Scan for the cell matching the given text and deliver its (x, y) coordinate at center. 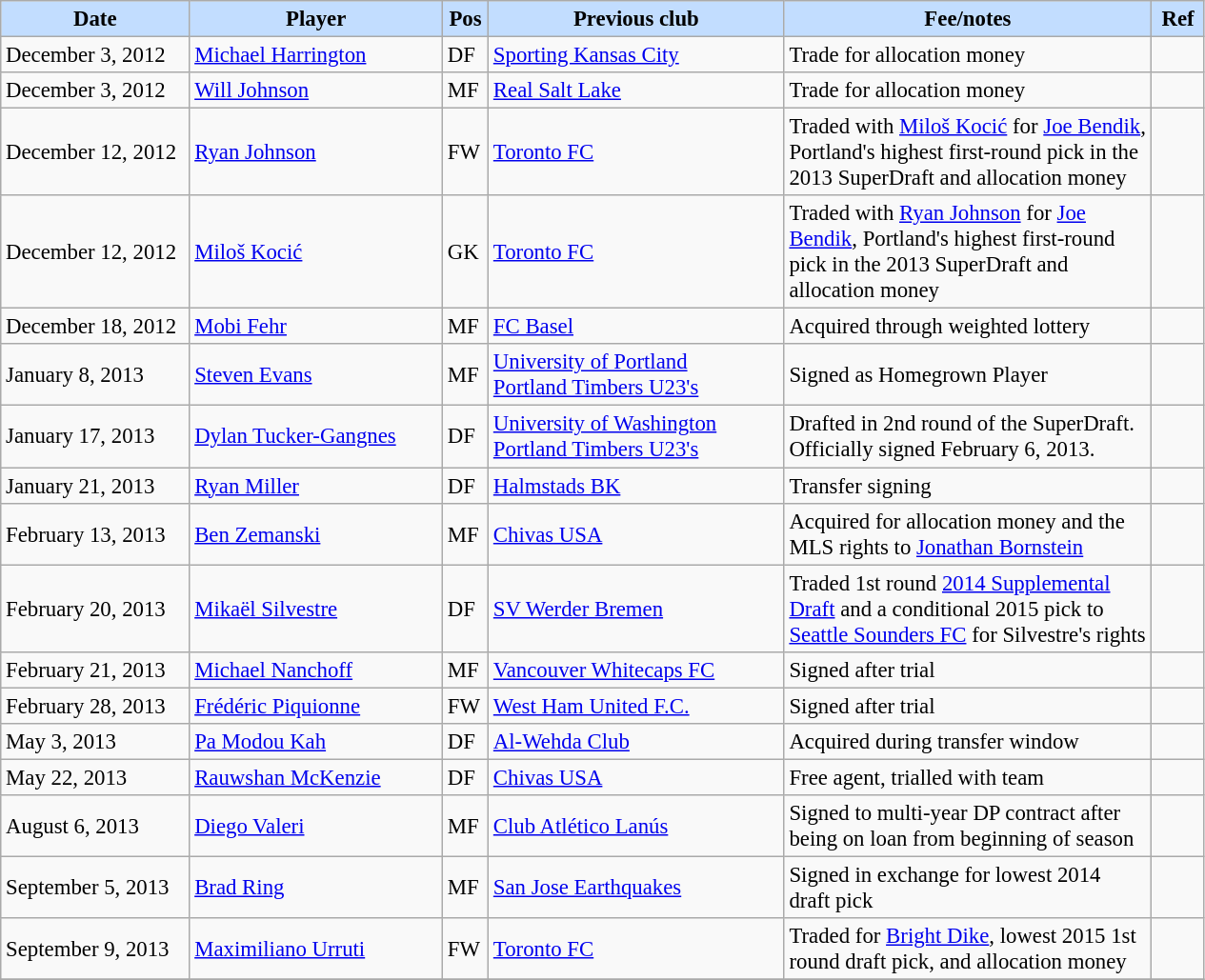
Ryan Johnson (316, 152)
Steven Evans (316, 375)
Pos (465, 19)
January 17, 2013 (95, 436)
February 28, 2013 (95, 706)
May 3, 2013 (95, 742)
Date (95, 19)
Player (316, 19)
Sporting Kansas City (636, 55)
Traded for Bright Dike, lowest 2015 1st round draft pick, and allocation money (968, 949)
Halmstads BK (636, 486)
Signed in exchange for lowest 2014 draft pick (968, 888)
Brad Ring (316, 888)
Ryan Miller (316, 486)
Traded 1st round 2014 Supplemental Draft and a conditional 2015 pick to Seattle Sounders FC for Silvestre's rights (968, 609)
December 18, 2012 (95, 327)
Will Johnson (316, 90)
University of Portland Portland Timbers U23's (636, 375)
Acquired through weighted lottery (968, 327)
Michael Nanchoff (316, 670)
Michael Harrington (316, 55)
Rauwshan McKenzie (316, 777)
May 22, 2013 (95, 777)
Traded with Miloš Kocić for Joe Bendik, Portland's highest first-round pick in the 2013 SuperDraft and allocation money (968, 152)
Transfer signing (968, 486)
Ben Zemanski (316, 533)
Al-Wehda Club (636, 742)
Signed to multi-year DP contract after being on loan from beginning of season (968, 827)
February 13, 2013 (95, 533)
September 9, 2013 (95, 949)
Club Atlético Lanús (636, 827)
Diego Valeri (316, 827)
Miloš Kocić (316, 251)
University of Washington Portland Timbers U23's (636, 436)
Vancouver Whitecaps FC (636, 670)
Ref (1178, 19)
San Jose Earthquakes (636, 888)
Real Salt Lake (636, 90)
January 21, 2013 (95, 486)
Pa Modou Kah (316, 742)
Signed as Homegrown Player (968, 375)
Maximiliano Urruti (316, 949)
February 20, 2013 (95, 609)
SV Werder Bremen (636, 609)
Drafted in 2nd round of the SuperDraft. Officially signed February 6, 2013. (968, 436)
Dylan Tucker-Gangnes (316, 436)
January 8, 2013 (95, 375)
August 6, 2013 (95, 827)
Frédéric Piquionne (316, 706)
Traded with Ryan Johnson for Joe Bendik, Portland's highest first-round pick in the 2013 SuperDraft and allocation money (968, 251)
February 21, 2013 (95, 670)
Acquired during transfer window (968, 742)
FC Basel (636, 327)
Fee/notes (968, 19)
GK (465, 251)
Mikaël Silvestre (316, 609)
Acquired for allocation money and the MLS rights to Jonathan Bornstein (968, 533)
West Ham United F.C. (636, 706)
Free agent, trialled with team (968, 777)
Previous club (636, 19)
Mobi Fehr (316, 327)
September 5, 2013 (95, 888)
